Search for the cell housing the specified text and yield its [X, Y] center coordinate. 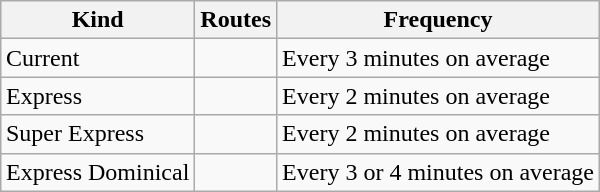
Express [97, 96]
Express Dominical [97, 172]
Frequency [438, 20]
Every 3 or 4 minutes on average [438, 172]
Every 3 minutes on average [438, 58]
Current [97, 58]
Kind [97, 20]
Routes [236, 20]
Super Express [97, 134]
